For the text-containing cell, return its midpoint in (X, Y) coordinate format. 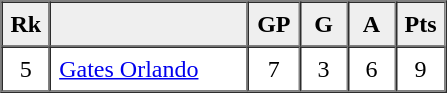
Gates Orlando (149, 68)
GP (274, 24)
Rk (26, 24)
3 (324, 68)
A (372, 24)
G (324, 24)
9 (421, 68)
7 (274, 68)
5 (26, 68)
Pts (421, 24)
6 (372, 68)
